Detect which cell encompasses the target text, then output its (X, Y) center coordinate. 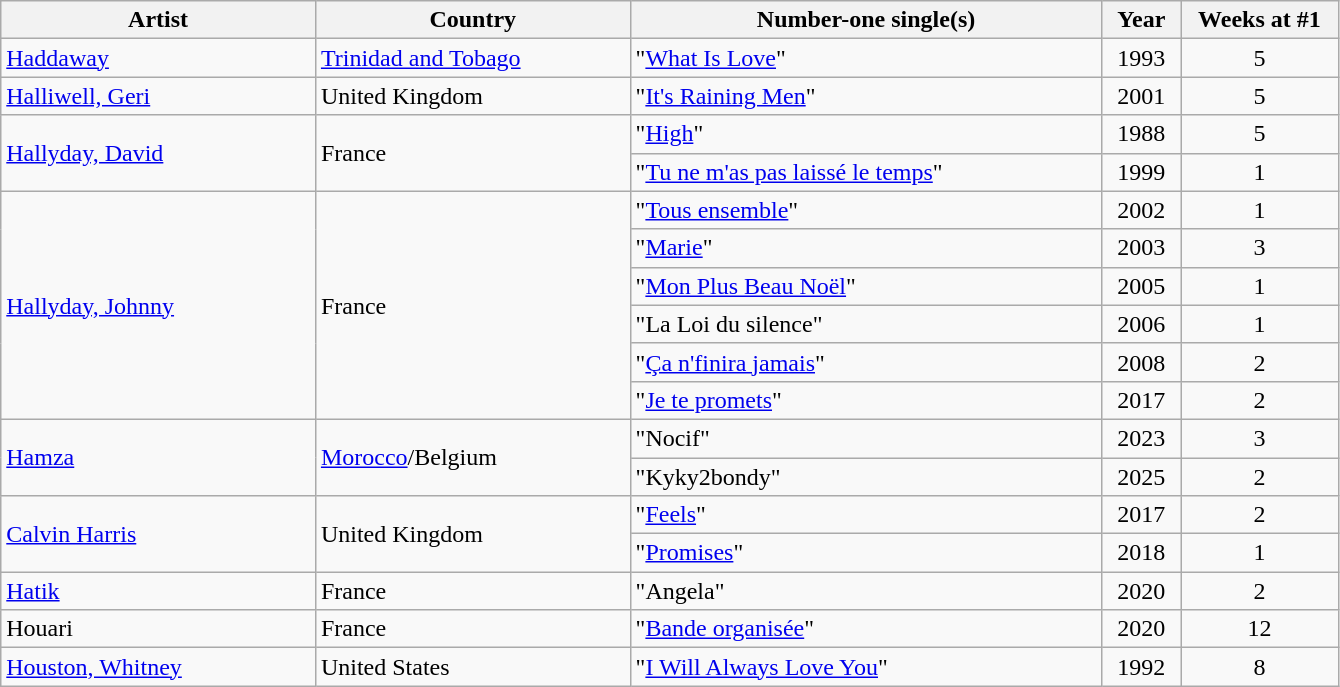
2006 (1142, 324)
Hamza (158, 457)
"High" (866, 134)
2008 (1142, 362)
1993 (1142, 58)
"Kyky2bondy" (866, 477)
"Marie" (866, 248)
"Nocif" (866, 438)
"Angela" (866, 591)
United States (472, 667)
Haddaway (158, 58)
"Feels" (866, 515)
Country (472, 20)
"Tous ensemble" (866, 210)
1999 (1142, 172)
Calvin Harris (158, 534)
"Je te promets" (866, 400)
"I Will Always Love You" (866, 667)
2003 (1142, 248)
Trinidad and Tobago (472, 58)
Hallyday, David (158, 153)
12 (1260, 629)
2025 (1142, 477)
2001 (1142, 96)
"Mon Plus Beau Noël" (866, 286)
"La Loi du silence" (866, 324)
Artist (158, 20)
8 (1260, 667)
"Ça n'finira jamais" (866, 362)
Weeks at #1 (1260, 20)
"Tu ne m'as pas laissé le temps" (866, 172)
"What Is Love" (866, 58)
2002 (1142, 210)
"It's Raining Men" (866, 96)
Houari (158, 629)
Houston, Whitney (158, 667)
Halliwell, Geri (158, 96)
Hatik (158, 591)
Year (1142, 20)
"Bande organisée" (866, 629)
2018 (1142, 553)
1988 (1142, 134)
2005 (1142, 286)
"Promises" (866, 553)
2023 (1142, 438)
1992 (1142, 667)
Morocco/Belgium (472, 457)
Hallyday, Johnny (158, 305)
Number-one single(s) (866, 20)
